Detect which cell encompasses the target text, then output its (x, y) center coordinate. 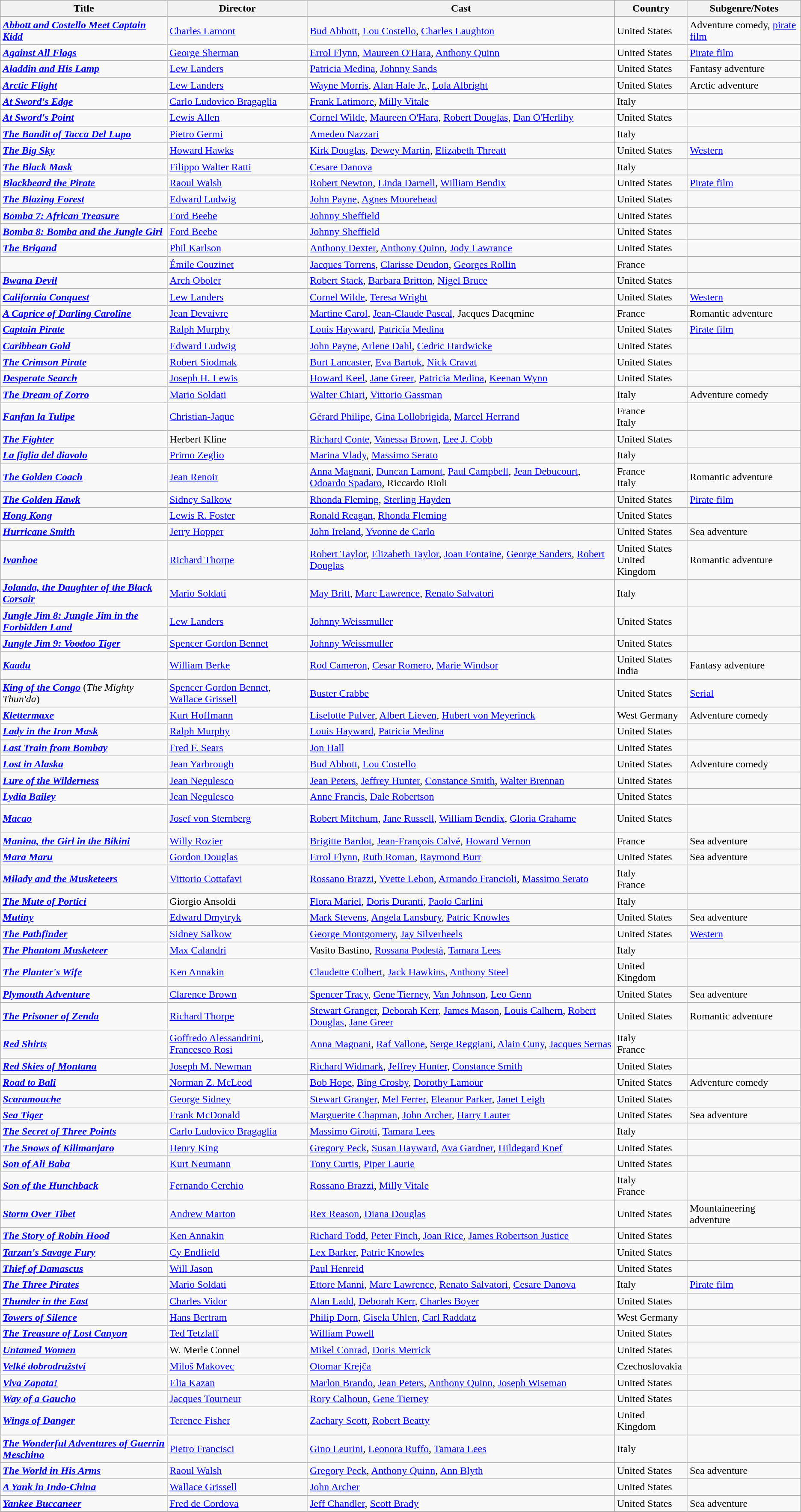
Paul Henreid (461, 1268)
Lost in Alaska (84, 764)
Norman Z. McLeod (237, 1082)
Cy Endfield (237, 1252)
Abbott and Costello Meet Captain Kidd (84, 31)
Miloš Makovec (237, 1366)
Josef von Sternberg (237, 818)
Edward Dmytryk (237, 918)
Against All Flags (84, 53)
Jacques Torrens, Clarisse Deudon, Georges Rollin (461, 264)
John Payne, Agnes Moorehead (461, 199)
At Sword's Edge (84, 101)
Jon Hall (461, 748)
Klettermaxe (84, 715)
Robert Mitchum, Jane Russell, William Bendix, Gloria Grahame (461, 818)
A Caprice of Darling Caroline (84, 313)
Jean Devaivre (237, 313)
Anna Magnani, Raf Vallone, Serge Reggiani, Alain Cuny, Jacques Sernas (461, 1044)
Lydia Bailey (84, 796)
Bwana Devil (84, 281)
Kirk Douglas, Dewey Martin, Elizabeth Threatt (461, 150)
Jungle Jim 8: Jungle Jim in the Forbidden Land (84, 621)
Elia Kazan (237, 1382)
William Powell (461, 1334)
Rory Calhoun, Gene Tierney (461, 1399)
Hong Kong (84, 516)
Rod Cameron, Cesar Romero, Marie Windsor (461, 665)
Émile Couzinet (237, 264)
George Sidney (237, 1099)
Richard Conte, Vanessa Brown, Lee J. Cobb (461, 439)
Marguerite Chapman, John Archer, Harry Lauter (461, 1115)
Pietro Francisci (237, 1448)
Wings of Danger (84, 1421)
Jean Yarbrough (237, 764)
Anthony Dexter, Anthony Quinn, Jody Lawrance (461, 248)
Jerry Hopper (237, 532)
The Story of Robin Hood (84, 1236)
Alan Ladd, Deborah Kerr, Charles Boyer (461, 1301)
The Pathfinder (84, 934)
Brigitte Bardot, Jean-François Calvé, Howard Vernon (461, 841)
Blackbeard the Pirate (84, 183)
The Bandit of Tacca Del Lupo (84, 134)
Son of Ali Baba (84, 1164)
Terence Fisher (237, 1421)
A Yank in Indo-China (84, 1487)
At Sword's Point (84, 118)
The Golden Hawk (84, 499)
Lady in the Iron Mask (84, 731)
Marlon Brando, Jean Peters, Anthony Quinn, Joseph Wiseman (461, 1382)
Cesare Danova (461, 166)
Mark Stevens, Angela Lansbury, Patric Knowles (461, 918)
The Big Sky (84, 150)
Giorgio Ansoldi (237, 901)
Viva Zapata! (84, 1382)
The Blazing Forest (84, 199)
Director (237, 9)
Manina, the Girl in the Bikini (84, 841)
Jacques Tourneur (237, 1399)
George Sherman (237, 53)
Massimo Girotti, Tamara Lees (461, 1131)
John Archer (461, 1487)
Spencer Gordon Bennet, Wallace Grissell (237, 693)
Subgenre/Notes (744, 9)
Fred de Cordova (237, 1503)
Martine Carol, Jean-Claude Pascal, Jacques Dacqmine (461, 313)
Herbert Kline (237, 439)
Frank McDonald (237, 1115)
Howard Hawks (237, 150)
The Snows of Kilimanjaro (84, 1147)
Gregory Peck, Anthony Quinn, Ann Blyth (461, 1471)
Thief of Damascus (84, 1268)
Rossano Brazzi, Yvette Lebon, Armando Francioli, Massimo Serato (461, 879)
Wayne Morris, Alan Hale Jr., Lola Albright (461, 85)
Flora Mariel, Doris Duranti, Paolo Carlini (461, 901)
The Fighter (84, 439)
Liselotte Pulver, Albert Lieven, Hubert von Meyerinck (461, 715)
Howard Keel, Jane Greer, Patricia Medina, Keenan Wynn (461, 378)
The Planter's Wife (84, 972)
Way of a Gaucho (84, 1399)
Kurt Neumann (237, 1164)
Filippo Walter Ratti (237, 166)
Sea Tiger (84, 1115)
W. Merle Connel (237, 1350)
Charles Lamont (237, 31)
Stewart Granger, Mel Ferrer, Eleanor Parker, Janet Leigh (461, 1099)
Jean Renoir (237, 477)
William Berke (237, 665)
United StatesIndia (651, 665)
Cast (461, 9)
Claudette Colbert, Jack Hawkins, Anthony Steel (461, 972)
Lex Barker, Patric Knowles (461, 1252)
Hurricane Smith (84, 532)
Lure of the Wilderness (84, 780)
The Brigand (84, 248)
Errol Flynn, Maureen O'Hara, Anthony Quinn (461, 53)
Fernando Cerchio (237, 1186)
Will Jason (237, 1268)
Title (84, 9)
Captain Pirate (84, 330)
Patricia Medina, Johnny Sands (461, 69)
Wallace Grissell (237, 1487)
Rhonda Fleming, Sterling Hayden (461, 499)
Goffredo Alessandrini, Francesco Rosi (237, 1044)
Arch Oboler (237, 281)
Cornel Wilde, Maureen O'Hara, Robert Douglas, Dan O'Herlihy (461, 118)
Max Calandri (237, 950)
George Montgomery, Jay Silverheels (461, 934)
Milady and the Musketeers (84, 879)
Towers of Silence (84, 1317)
Untamed Women (84, 1350)
Stewart Granger, Deborah Kerr, James Mason, Louis Calhern, Robert Douglas, Jane Greer (461, 1016)
John Payne, Arlene Dahl, Cedric Hardwicke (461, 346)
Adventure comedy, pirate film (744, 31)
Jeff Chandler, Scott Brady (461, 1503)
The Three Pirates (84, 1285)
Marina Vlady, Massimo Serato (461, 455)
Anna Magnani, Duncan Lamont, Paul Campbell, Jean Debucourt, Odoardo Spadaro, Riccardo Rioli (461, 477)
Desperate Search (84, 378)
Arctic adventure (744, 85)
Robert Newton, Linda Darnell, William Bendix (461, 183)
Gérard Philipe, Gina Lollobrigida, Marcel Herrand (461, 417)
Henry King (237, 1147)
Mountaineering adventure (744, 1214)
Lewis Allen (237, 118)
The Wonderful Adventures of Guerrin Meschino (84, 1448)
Macao (84, 818)
Fanfan la Tulipe (84, 417)
Mara Maru (84, 857)
Bob Hope, Bing Crosby, Dorothy Lamour (461, 1082)
Red Skies of Montana (84, 1066)
Hans Bertram (237, 1317)
Bud Abbott, Lou Costello, Charles Laughton (461, 31)
Plymouth Adventure (84, 994)
Willy Rozier (237, 841)
Joseph H. Lewis (237, 378)
Mikel Conrad, Doris Merrick (461, 1350)
Ted Tetzlaff (237, 1334)
The Dream of Zorro (84, 395)
Amedeo Nazzari (461, 134)
Richard Todd, Peter Finch, Joan Rice, James Robertson Justice (461, 1236)
Burt Lancaster, Eva Bartok, Nick Cravat (461, 362)
Frank Latimore, Milly Vitale (461, 101)
Tarzan's Savage Fury (84, 1252)
Tony Curtis, Piper Laurie (461, 1164)
Storm Over Tibet (84, 1214)
Anne Francis, Dale Robertson (461, 796)
Red Shirts (84, 1044)
Cornel Wilde, Teresa Wright (461, 297)
Andrew Marton (237, 1214)
Czechoslovakia (651, 1366)
Son of the Hunchback (84, 1186)
The Mute of Portici (84, 901)
Rossano Brazzi, Milly Vitale (461, 1186)
Gregory Peck, Susan Hayward, Ava Gardner, Hildegard Knef (461, 1147)
Primo Zeglio (237, 455)
Robert Stack, Barbara Britton, Nigel Bruce (461, 281)
The Treasure of Lost Canyon (84, 1334)
Gino Leurini, Leonora Ruffo, Tamara Lees (461, 1448)
Country (651, 9)
La figlia del diavolo (84, 455)
Jungle Jim 9: Voodoo Tiger (84, 643)
Serial (744, 693)
The Phantom Musketeer (84, 950)
Mutiny (84, 918)
Walter Chiari, Vittorio Gassman (461, 395)
Kurt Hoffmann (237, 715)
The Secret of Three Points (84, 1131)
United StatesUnited Kingdom (651, 560)
Vittorio Cottafavi (237, 879)
Scaramouche (84, 1099)
The Golden Coach (84, 477)
Errol Flynn, Ruth Roman, Raymond Burr (461, 857)
Joseph M. Newman (237, 1066)
Arctic Flight (84, 85)
Buster Crabbe (461, 693)
Jolanda, the Daughter of the Black Corsair (84, 593)
Velké dobrodružství (84, 1366)
Fred F. Sears (237, 748)
John Ireland, Yvonne de Carlo (461, 532)
The Crimson Pirate (84, 362)
Jean Peters, Jeffrey Hunter, Constance Smith, Walter Brennan (461, 780)
The Black Mask (84, 166)
Ivanhoe (84, 560)
Charles Vidor (237, 1301)
Robert Taylor, Elizabeth Taylor, Joan Fontaine, George Sanders, Robert Douglas (461, 560)
Christian-Jaque (237, 417)
The World in His Arms (84, 1471)
Clarence Brown (237, 994)
Kaadu (84, 665)
Rex Reason, Diana Douglas (461, 1214)
Philip Dorn, Gisela Uhlen, Carl Raddatz (461, 1317)
Vasito Bastino, Rossana Podestà, Tamara Lees (461, 950)
California Conquest (84, 297)
Gordon Douglas (237, 857)
Lewis R. Foster (237, 516)
May Britt, Marc Lawrence, Renato Salvatori (461, 593)
Ettore Manni, Marc Lawrence, Renato Salvatori, Cesare Danova (461, 1285)
Bud Abbott, Lou Costello (461, 764)
Caribbean Gold (84, 346)
Road to Bali (84, 1082)
Phil Karlson (237, 248)
Richard Widmark, Jeffrey Hunter, Constance Smith (461, 1066)
Thunder in the East (84, 1301)
Aladdin and His Lamp (84, 69)
King of the Congo (The Mighty Thun'da) (84, 693)
Yankee Buccaneer (84, 1503)
Spencer Gordon Bennet (237, 643)
Zachary Scott, Robert Beatty (461, 1421)
Otomar Krejča (461, 1366)
The Prisoner of Zenda (84, 1016)
Spencer Tracy, Gene Tierney, Van Johnson, Leo Genn (461, 994)
Robert Siodmak (237, 362)
Ronald Reagan, Rhonda Fleming (461, 516)
Last Train from Bombay (84, 748)
Pietro Germi (237, 134)
Bomba 8: Bomba and the Jungle Girl (84, 232)
Bomba 7: African Treasure (84, 215)
